Return [x, y] of the center of cell containing provided text 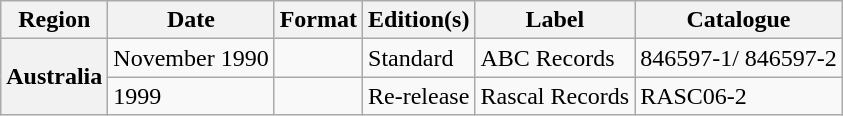
November 1990 [191, 58]
Date [191, 20]
Format [318, 20]
Australia [54, 77]
Re-release [419, 96]
Edition(s) [419, 20]
ABC Records [555, 58]
1999 [191, 96]
Label [555, 20]
Rascal Records [555, 96]
Standard [419, 58]
RASC06-2 [739, 96]
Catalogue [739, 20]
846597-1/ 846597-2 [739, 58]
Region [54, 20]
